Capture the cell that displays the provided text and extract its [x, y] central coordinate. 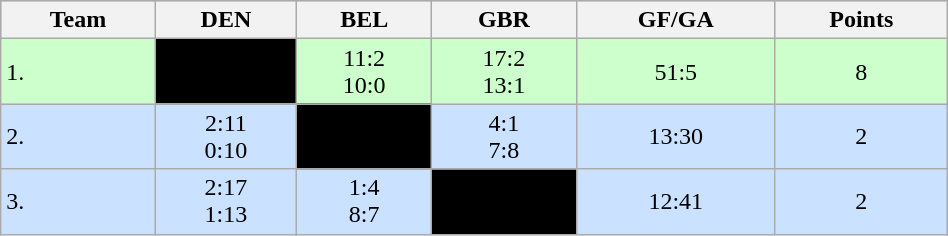
8 [861, 72]
1. [78, 72]
2:110:10 [226, 136]
4:17:8 [504, 136]
GBR [504, 20]
Team [78, 20]
Points [861, 20]
12:41 [676, 202]
1:48:7 [364, 202]
3. [78, 202]
GF/GA [676, 20]
51:5 [676, 72]
2:171:13 [226, 202]
2. [78, 136]
11:210:0 [364, 72]
17:213:1 [504, 72]
BEL [364, 20]
DEN [226, 20]
13:30 [676, 136]
